Output the (x, y) coordinate of the center of the cell containing the given text.  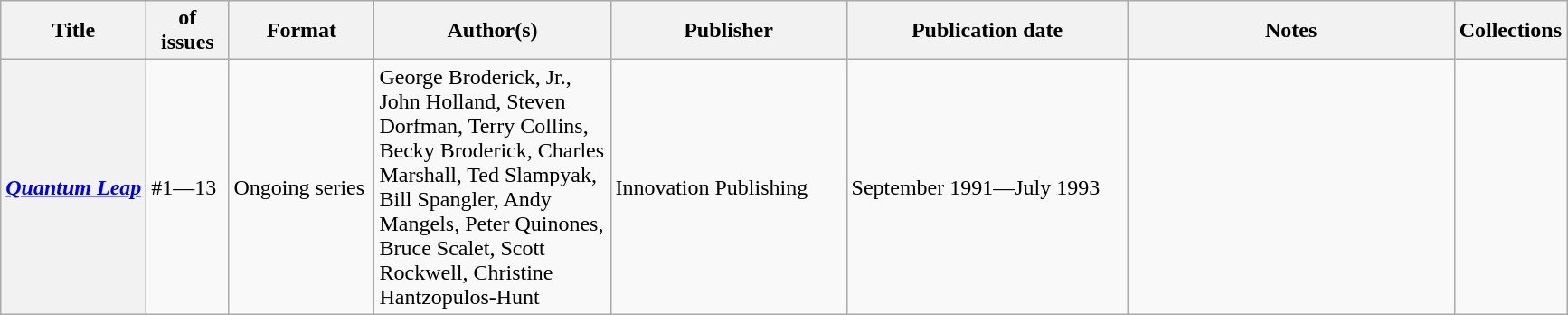
Collections (1510, 31)
September 1991—July 1993 (987, 186)
Author(s) (492, 31)
Notes (1291, 31)
Title (74, 31)
Ongoing series (302, 186)
Publication date (987, 31)
Format (302, 31)
#1—13 (188, 186)
Innovation Publishing (729, 186)
Publisher (729, 31)
of issues (188, 31)
Quantum Leap (74, 186)
